For the text-containing cell, return its midpoint in [X, Y] coordinate format. 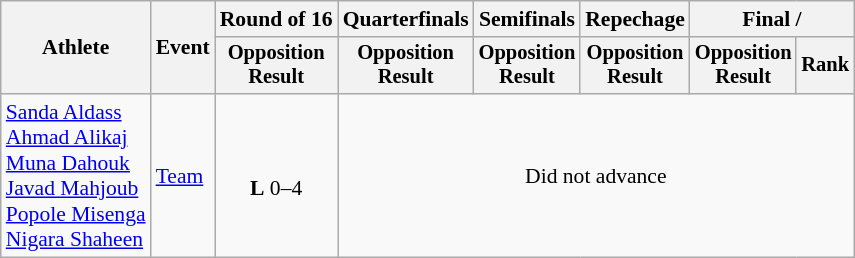
Sanda AldassAhmad AlikajMuna DahoukJavad MahjoubPopole MisengaNigara Shaheen [76, 176]
L 0–4 [276, 176]
Quarterfinals [406, 19]
Repechage [635, 19]
Rank [825, 66]
Round of 16 [276, 19]
Team [183, 176]
Did not advance [596, 176]
Event [183, 48]
Final / [772, 19]
Semifinals [528, 19]
Athlete [76, 48]
